Find where the given text appears and provide that cell's center as [X, Y] coordinate. 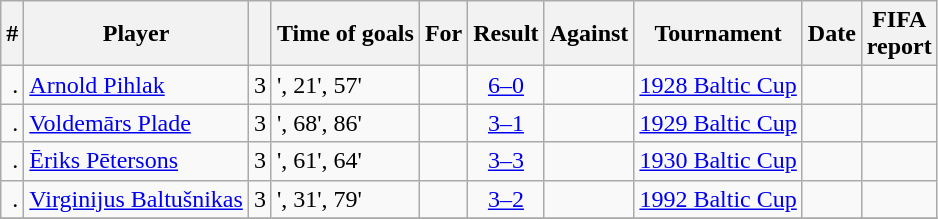
Date [832, 34]
Voldemārs Plade [136, 123]
6–0 [506, 85]
Tournament [718, 34]
', 21', 57' [345, 85]
', 61', 64' [345, 161]
Result [506, 34]
1930 Baltic Cup [718, 161]
1928 Baltic Cup [718, 85]
3–2 [506, 199]
# [12, 34]
For [443, 34]
', 68', 86' [345, 123]
FIFAreport [899, 34]
', 31', 79' [345, 199]
Arnold Pihlak [136, 85]
1992 Baltic Cup [718, 199]
Ēriks Pētersons [136, 161]
Time of goals [345, 34]
1929 Baltic Cup [718, 123]
Against [589, 34]
3–3 [506, 161]
3–1 [506, 123]
Virginijus Baltušnikas [136, 199]
Player [136, 34]
